Determine the [X, Y] coordinate at the center of the cell enclosing the given text.  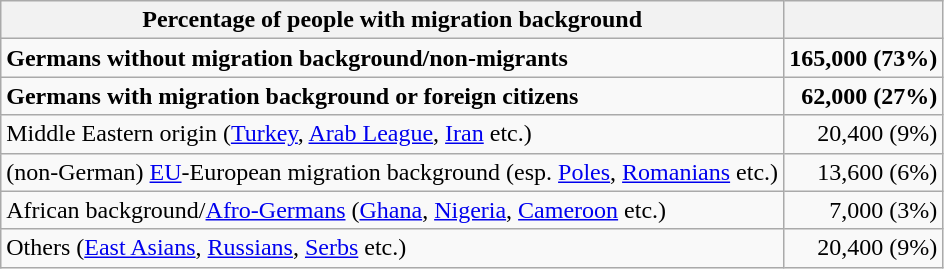
7,000 (3%) [864, 210]
165,000 (73%) [864, 58]
Middle Eastern origin (Turkey, Arab League, Iran etc.) [392, 134]
13,600 (6%) [864, 172]
African background/Afro-Germans (Ghana, Nigeria, Cameroon etc.) [392, 210]
Germans without migration background/non-migrants [392, 58]
Germans with migration background or foreign citizens [392, 96]
Others (East Asians, Russians, Serbs etc.) [392, 248]
62,000 (27%) [864, 96]
Percentage of people with migration background [392, 20]
(non-German) EU-European migration background (esp. Poles, Romanians etc.) [392, 172]
